Extract the (x, y) coordinate from the center of the cell holding the provided text.  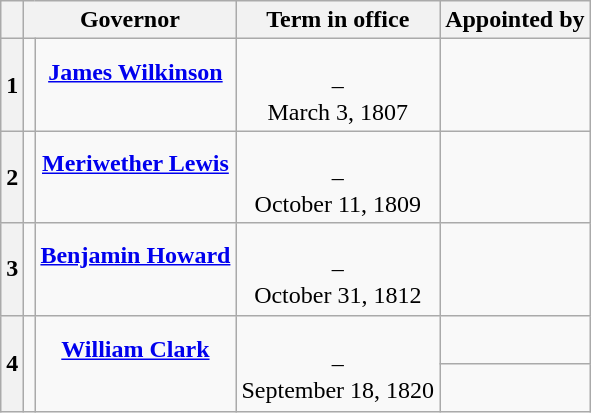
Appointed by (515, 20)
William Clark (136, 363)
James Wilkinson (136, 85)
–October 31, 1812 (338, 269)
Meriwether Lewis (136, 177)
–September 18, 1820 (338, 363)
Benjamin Howard (136, 269)
3 (12, 269)
4 (12, 363)
–March 3, 1807 (338, 85)
Governor (130, 20)
–October 11, 1809 (338, 177)
1 (12, 85)
2 (12, 177)
Term in office (338, 20)
